Return [X, Y] of the center of cell containing provided text 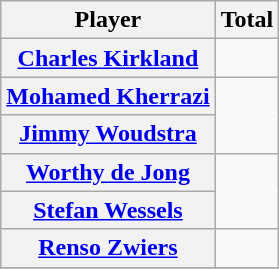
Total [247, 20]
Jimmy Woudstra [108, 134]
Mohamed Kherrazi [108, 96]
Charles Kirkland [108, 58]
Stefan Wessels [108, 210]
Renso Zwiers [108, 248]
Player [108, 20]
Worthy de Jong [108, 172]
